Determine the (X, Y) coordinate at the center of the cell enclosing the given text.  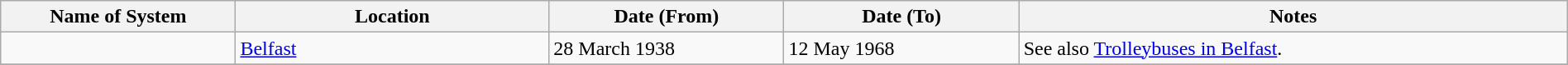
Name of System (118, 17)
Date (To) (901, 17)
Location (392, 17)
See also Trolleybuses in Belfast. (1293, 48)
12 May 1968 (901, 48)
Belfast (392, 48)
Notes (1293, 17)
Date (From) (667, 17)
28 March 1938 (667, 48)
